Return (X, Y) of the center of cell containing provided text 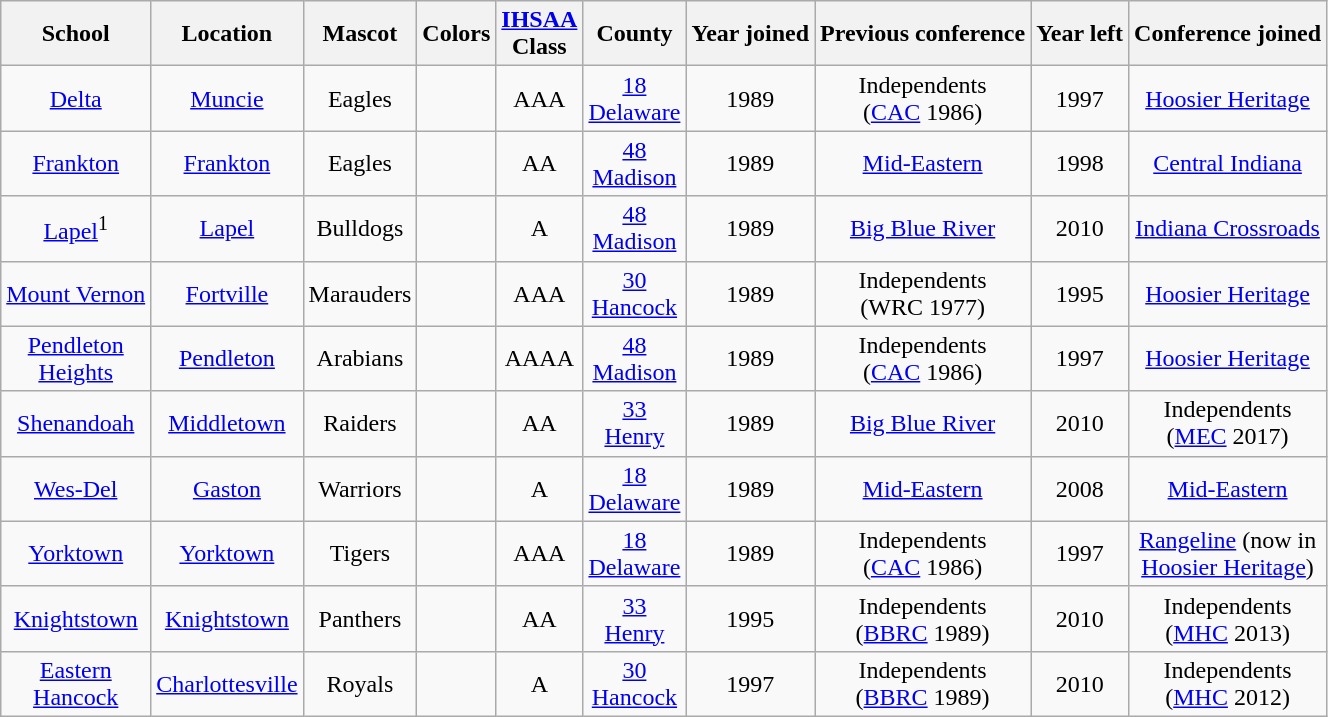
Mascot (360, 34)
Central Indiana (1228, 164)
Middletown (227, 424)
Pendleton Heights (76, 358)
Mount Vernon (76, 294)
2008 (1080, 488)
Year joined (750, 34)
Indiana Crossroads (1228, 228)
Charlottesville (227, 684)
Muncie (227, 98)
County (634, 34)
Wes-Del (76, 488)
Bulldogs (360, 228)
Fortville (227, 294)
Gaston (227, 488)
Location (227, 34)
1998 (1080, 164)
Year left (1080, 34)
AAAA (540, 358)
School (76, 34)
Arabians (360, 358)
Colors (456, 34)
Independents(WRC 1977) (923, 294)
Delta (76, 98)
Tigers (360, 554)
Lapel (227, 228)
Lapel1 (76, 228)
Conference joined (1228, 34)
Independents(MEC 2017) (1228, 424)
Rangeline (now inHoosier Heritage) (1228, 554)
Royals (360, 684)
Shenandoah (76, 424)
Eastern Hancock (76, 684)
IHSAA Class (540, 34)
Warriors (360, 488)
Independents(MHC 2013) (1228, 618)
Pendleton (227, 358)
Panthers (360, 618)
Independents(MHC 2012) (1228, 684)
Raiders (360, 424)
Previous conference (923, 34)
Marauders (360, 294)
